Return [X, Y] of the center of cell containing provided text 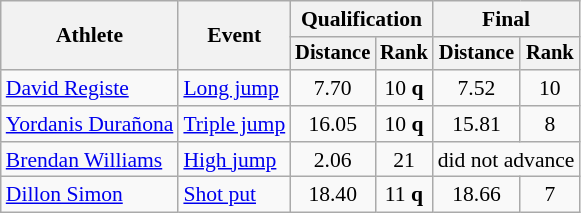
10 [550, 88]
7.52 [476, 88]
Dillon Simon [90, 195]
21 [404, 160]
Qualification [361, 19]
16.05 [332, 124]
8 [550, 124]
High jump [234, 160]
Long jump [234, 88]
did not advance [506, 160]
11 q [404, 195]
2.06 [332, 160]
7.70 [332, 88]
Triple jump [234, 124]
Brendan Williams [90, 160]
18.66 [476, 195]
Shot put [234, 195]
7 [550, 195]
Final [506, 19]
David Registe [90, 88]
Athlete [90, 36]
15.81 [476, 124]
Event [234, 36]
18.40 [332, 195]
Yordanis Durañona [90, 124]
